From the cell containing the given text, extract its center point as (x, y) coordinate. 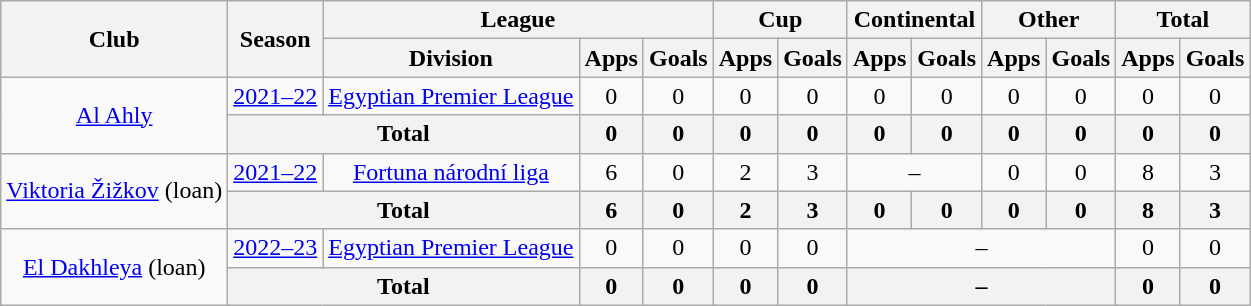
Club (114, 39)
Fortuna národní liga (451, 172)
Cup (780, 20)
Viktoria Žižkov (loan) (114, 191)
Continental (914, 20)
2022–23 (276, 248)
League (518, 20)
Al Ahly (114, 115)
Division (451, 58)
Other (1049, 20)
Season (276, 39)
El Dakhleya (loan) (114, 267)
